Return [x, y] of the center of cell containing provided text 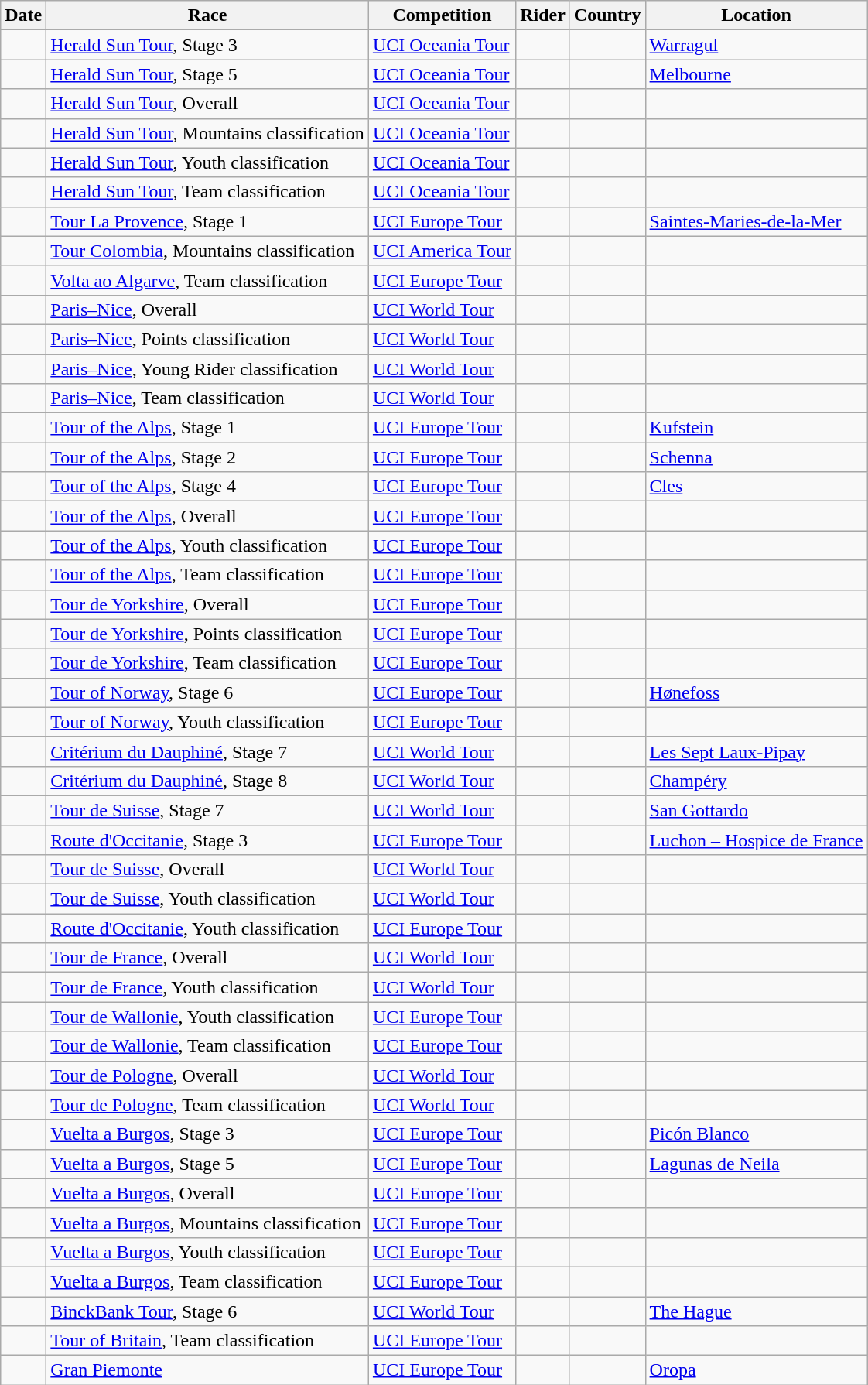
Route d'Occitanie, Stage 3 [207, 840]
Date [23, 15]
Picón Blanco [757, 1134]
BinckBank Tour, Stage 6 [207, 1311]
Critérium du Dauphiné, Stage 7 [207, 751]
Location [757, 15]
Vuelta a Burgos, Overall [207, 1193]
Tour de France, Youth classification [207, 987]
Race [207, 15]
Tour de Suisse, Youth classification [207, 899]
Tour de Pologne, Overall [207, 1076]
Rider [543, 15]
Tour de Yorkshire, Overall [207, 604]
Vuelta a Burgos, Youth classification [207, 1252]
Tour de Suisse, Overall [207, 870]
Vuelta a Burgos, Stage 3 [207, 1134]
Schenna [757, 457]
Vuelta a Burgos, Stage 5 [207, 1164]
Kufstein [757, 428]
Paris–Nice, Team classification [207, 398]
Tour La Provence, Stage 1 [207, 221]
Oropa [757, 1370]
Herald Sun Tour, Stage 3 [207, 45]
Vuelta a Burgos, Team classification [207, 1281]
Herald Sun Tour, Mountains classification [207, 133]
Champéry [757, 781]
Lagunas de Neila [757, 1164]
Luchon – Hospice de France [757, 840]
Tour de Wallonie, Team classification [207, 1046]
Tour of the Alps, Youth classification [207, 545]
Route d'Occitanie, Youth classification [207, 928]
San Gottardo [757, 810]
Warragul [757, 45]
Tour of the Alps, Stage 2 [207, 457]
Tour de Yorkshire, Team classification [207, 663]
Critérium du Dauphiné, Stage 8 [207, 781]
Tour of the Alps, Stage 4 [207, 487]
Tour of the Alps, Overall [207, 516]
Hønefoss [757, 692]
Herald Sun Tour, Team classification [207, 192]
Competition [442, 15]
Gran Piemonte [207, 1370]
Tour de Wallonie, Youth classification [207, 1017]
Tour de Yorkshire, Points classification [207, 634]
Tour de Pologne, Team classification [207, 1105]
Cles [757, 487]
Herald Sun Tour, Stage 5 [207, 74]
The Hague [757, 1311]
Herald Sun Tour, Overall [207, 104]
Tour of the Alps, Stage 1 [207, 428]
Tour of Britain, Team classification [207, 1341]
Melbourne [757, 74]
Vuelta a Burgos, Mountains classification [207, 1223]
Volta ao Algarve, Team classification [207, 280]
Paris–Nice, Overall [207, 309]
Tour Colombia, Mountains classification [207, 251]
Tour of the Alps, Team classification [207, 575]
Saintes-Maries-de-la-Mer [757, 221]
Tour of Norway, Stage 6 [207, 692]
Herald Sun Tour, Youth classification [207, 162]
Tour of Norway, Youth classification [207, 722]
Paris–Nice, Young Rider classification [207, 369]
Tour de France, Overall [207, 958]
Les Sept Laux-Pipay [757, 751]
UCI America Tour [442, 251]
Tour de Suisse, Stage 7 [207, 810]
Country [607, 15]
Paris–Nice, Points classification [207, 339]
